Detect which cell encompasses the target text, then output its [x, y] center coordinate. 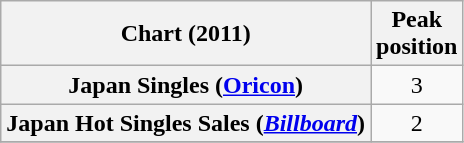
Japan Singles (Oricon) [186, 85]
3 [417, 85]
2 [417, 123]
Chart (2011) [186, 34]
Peakposition [417, 34]
Japan Hot Singles Sales (Billboard) [186, 123]
